Search for the cell housing the specified text and yield its [X, Y] center coordinate. 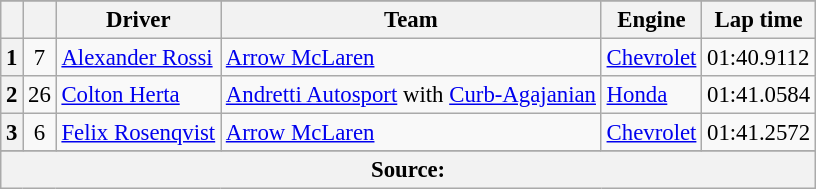
Andretti Autosport with Curb-Agajanian [410, 95]
01:41.2572 [759, 133]
Source: [408, 170]
Lap time [759, 20]
6 [40, 133]
3 [12, 133]
26 [40, 95]
Colton Herta [138, 95]
Engine [651, 20]
Team [410, 20]
Felix Rosenqvist [138, 133]
1 [12, 58]
Driver [138, 20]
01:41.0584 [759, 95]
7 [40, 58]
Alexander Rossi [138, 58]
Honda [651, 95]
01:40.9112 [759, 58]
2 [12, 95]
